Locate the cell with the specified text and output its [X, Y] center coordinate. 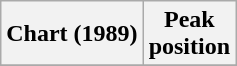
Peakposition [189, 34]
Chart (1989) [72, 34]
